Scan for the cell matching the given text and deliver its [X, Y] coordinate at center. 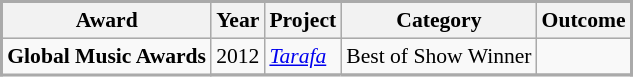
Best of Show Winner [438, 56]
Global Music Awards [107, 56]
Category [438, 20]
Outcome [584, 20]
Year [238, 20]
2012 [238, 56]
Tarafa [302, 56]
Award [107, 20]
Project [302, 20]
